Provide the (X, Y) coordinate of the cell's center where the given text is located.  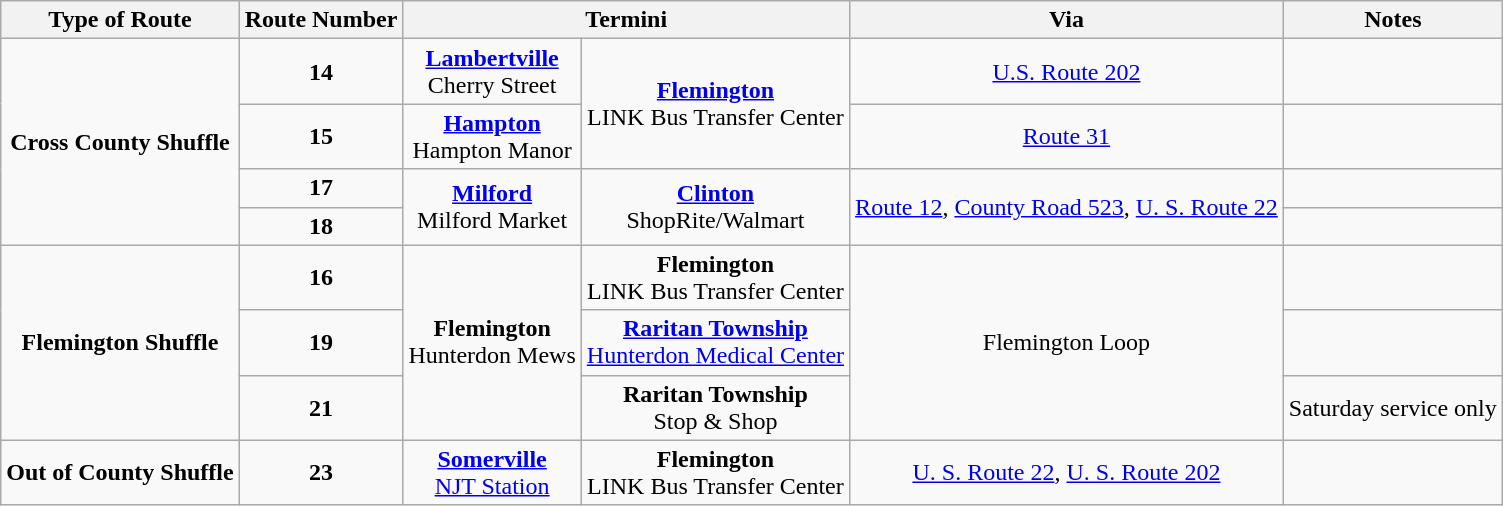
LambertvilleCherry Street (492, 72)
MilfordMilford Market (492, 207)
Route 31 (1067, 136)
U. S. Route 22, U. S. Route 202 (1067, 472)
16 (321, 278)
Route Number (321, 20)
Type of Route (120, 20)
Termini (626, 20)
21 (321, 408)
18 (321, 226)
15 (321, 136)
U.S. Route 202 (1067, 72)
Route 12, County Road 523, U. S. Route 22 (1067, 207)
Notes (1392, 20)
Saturday service only (1392, 408)
Out of County Shuffle (120, 472)
SomervilleNJT Station (492, 472)
Flemington Loop (1067, 342)
14 (321, 72)
Cross County Shuffle (120, 142)
FlemingtonHunterdon Mews (492, 342)
19 (321, 342)
Flemington Shuffle (120, 342)
ClintonShopRite/Walmart (715, 207)
Via (1067, 20)
17 (321, 188)
Raritan TownshipStop & Shop (715, 408)
HamptonHampton Manor (492, 136)
Raritan TownshipHunterdon Medical Center (715, 342)
23 (321, 472)
